From the cell containing the given text, extract its center point as [X, Y] coordinate. 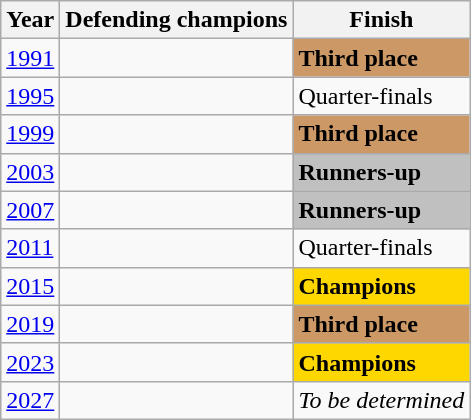
Year [30, 20]
2027 [30, 400]
2019 [30, 324]
To be determined [382, 400]
2023 [30, 362]
2015 [30, 286]
Finish [382, 20]
1991 [30, 58]
2007 [30, 210]
1995 [30, 96]
2011 [30, 248]
1999 [30, 134]
Defending champions [176, 20]
2003 [30, 172]
